Extract the [X, Y] coordinate from the center of the cell holding the provided text.  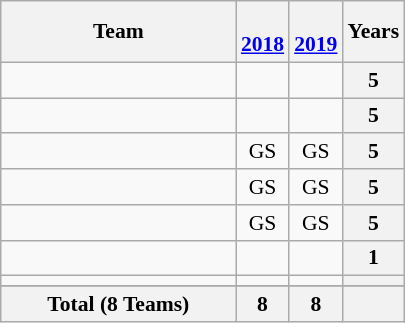
2019 [316, 32]
Total (8 Teams) [118, 304]
Years [373, 32]
1 [373, 258]
Team [118, 32]
2018 [262, 32]
